Scan for the cell matching the given text and deliver its (x, y) coordinate at center. 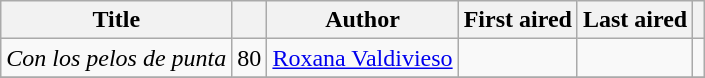
Title (116, 20)
Con los pelos de punta (116, 58)
First aired (518, 20)
Roxana Valdivieso (362, 58)
80 (250, 58)
Last aired (634, 20)
Author (362, 20)
